Find where the given text appears and provide that cell's center as (x, y) coordinate. 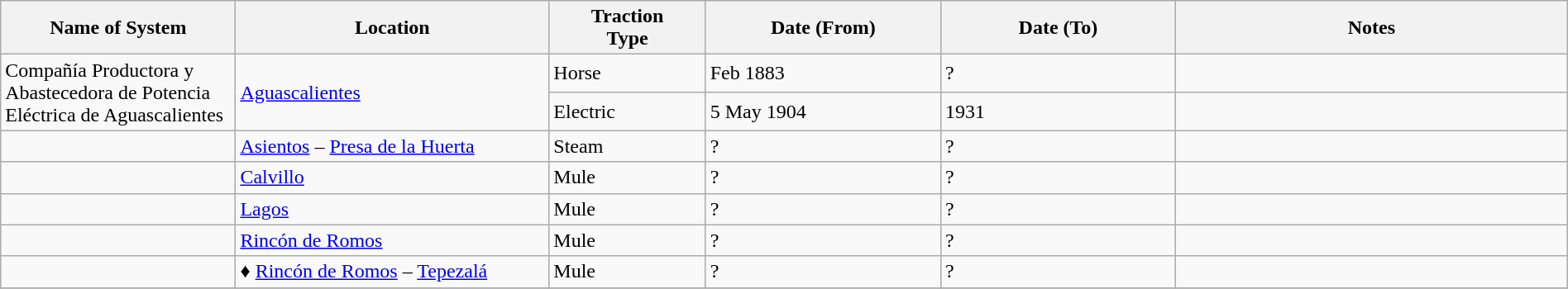
5 May 1904 (823, 111)
Lagos (392, 209)
1931 (1058, 111)
Calvillo (392, 178)
Feb 1883 (823, 73)
TractionType (627, 28)
Date (From) (823, 28)
Asientos – Presa de la Huerta (392, 146)
Location (392, 28)
Electric (627, 111)
♦ Rincón de Romos – Tepezalá (392, 272)
Horse (627, 73)
Notes (1372, 28)
Rincón de Romos (392, 240)
Date (To) (1058, 28)
Aguascalientes (392, 92)
Name of System (118, 28)
Steam (627, 146)
Compañía Productora y Abastecedora de Potencia Eléctrica de Aguascalientes (118, 92)
